Capture the cell that displays the provided text and extract its (x, y) central coordinate. 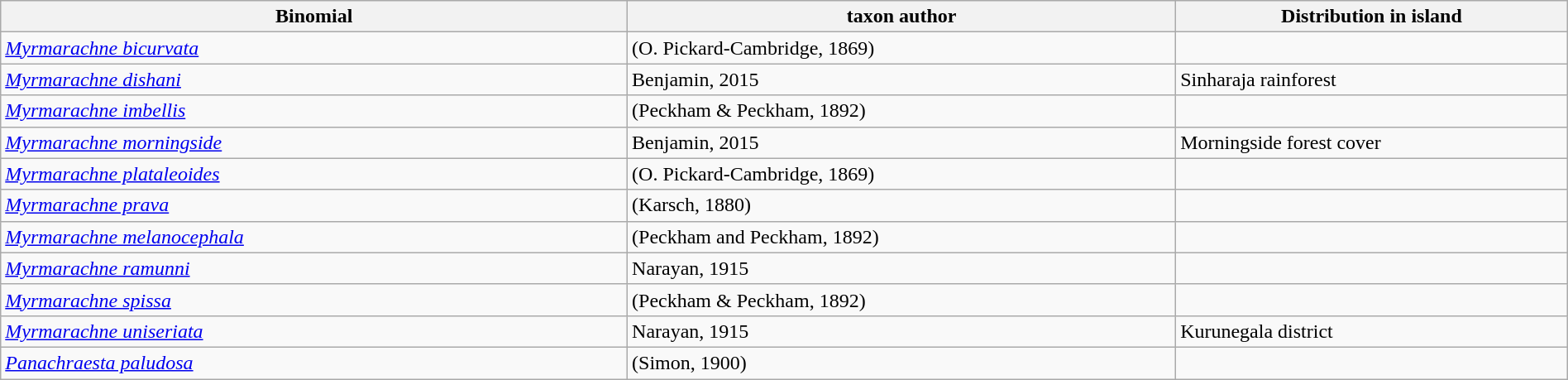
Myrmarachne ramunni (314, 268)
Myrmarachne bicurvata (314, 48)
Panachraesta paludosa (314, 363)
Myrmarachne melanocephala (314, 237)
Myrmarachne spissa (314, 300)
taxon author (901, 17)
(Peckham and Peckham, 1892) (901, 237)
Morningside forest cover (1372, 142)
Sinharaja rainforest (1372, 79)
(Simon, 1900) (901, 363)
(Karsch, 1880) (901, 205)
Kurunegala district (1372, 331)
Myrmarachne uniseriata (314, 331)
Distribution in island (1372, 17)
Myrmarachne imbellis (314, 111)
Binomial (314, 17)
Myrmarachne morningside (314, 142)
Myrmarachne plataleoides (314, 174)
Myrmarachne dishani (314, 79)
Myrmarachne prava (314, 205)
